For the text-containing cell, return its midpoint in (x, y) coordinate format. 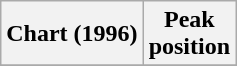
Peakposition (189, 34)
Chart (1996) (72, 34)
